Capture the cell that displays the provided text and extract its (x, y) central coordinate. 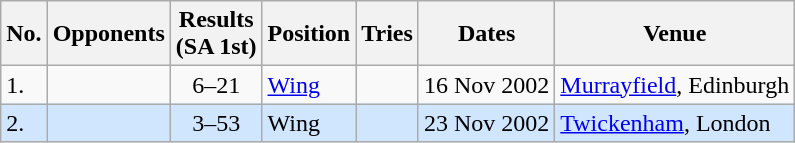
No. (24, 34)
3–53 (216, 123)
Venue (675, 34)
Position (309, 34)
Murrayfield, Edinburgh (675, 85)
6–21 (216, 85)
Dates (486, 34)
Results(SA 1st) (216, 34)
23 Nov 2002 (486, 123)
2. (24, 123)
Twickenham, London (675, 123)
16 Nov 2002 (486, 85)
Tries (388, 34)
1. (24, 85)
Opponents (108, 34)
